From the cell containing the given text, extract its center point as [X, Y] coordinate. 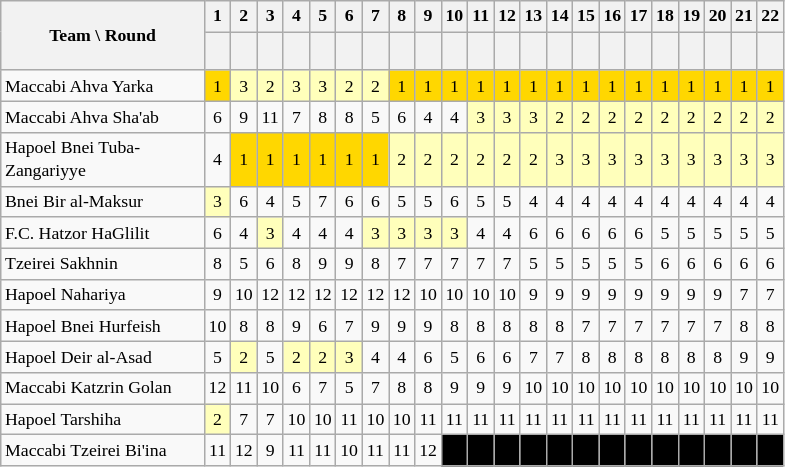
Team \ Round [103, 36]
18 [665, 16]
F.C. Hatzor HaGlilit [103, 232]
Maccabi Ahva Sha'ab [103, 116]
15 [586, 16]
Maccabi Katzrin Golan [103, 388]
14 [559, 16]
13 [533, 16]
19 [691, 16]
Hapoel Deir al-Asad [103, 356]
Bnei Bir al-Maksur [103, 202]
Hapoel Tarshiha [103, 420]
21 [744, 16]
20 [717, 16]
Maccabi Ahva Yarka [103, 86]
Hapoel Bnei Tuba-Zangariyye [103, 159]
Hapoel Bnei Hurfeish [103, 326]
Maccabi Tzeirei Bi'ina [103, 450]
22 [770, 16]
Hapoel Nahariya [103, 294]
16 [612, 16]
Tzeirei Sakhnin [103, 264]
17 [638, 16]
